For the text-containing cell, return its midpoint in (x, y) coordinate format. 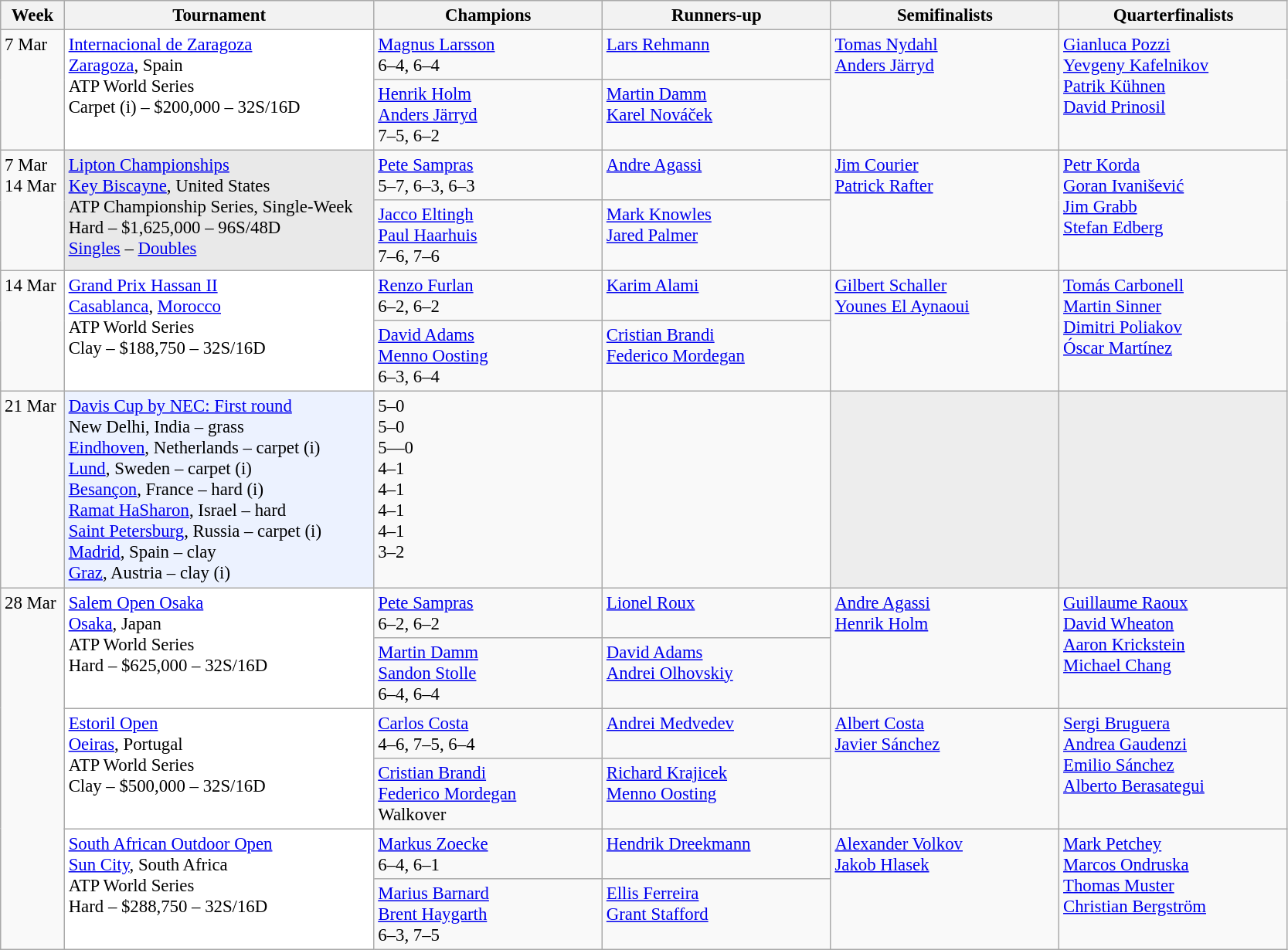
Magnus Larsson 6–4, 6–4 (488, 56)
Marius Barnard Brent Haygarth 6–3, 7–5 (488, 914)
Guillaume Raoux David Wheaton Aaron Krickstein Michael Chang (1174, 648)
28 Mar (32, 769)
Carlos Costa 4–6, 7–5, 6–4 (488, 734)
Lipton Championships Key Biscayne, United StatesATP Championship Series, Single-WeekHard – $1,625,000 – 96S/48D Singles – Doubles (219, 211)
Quarterfinalists (1174, 15)
Hendrik Dreekmann (717, 854)
Richard Krajicek Menno Oosting (717, 793)
Runners-up (717, 15)
Tournament (219, 15)
Karim Alami (717, 297)
Sergi Bruguera Andrea Gaudenzi Emilio Sánchez Alberto Berasategui (1174, 768)
Albert Costa Javier Sánchez (945, 768)
5–0 5–0 5—0 4–1 4–1 4–1 4–1 3–2 (488, 490)
Cristian Brandi Federico Mordegan Walkover (488, 793)
Andre Agassi Henrik Holm (945, 648)
21 Mar (32, 490)
Andrei Medvedev (717, 734)
Tomás Carbonell Martin Sinner Dimitri Poliakov Óscar Martínez (1174, 331)
Renzo Furlan 6–2, 6–2 (488, 297)
Gianluca Pozzi Yevgeny Kafelnikov Patrik Kühnen David Prinosil (1174, 90)
Mark Petchey Marcos Ondruska Thomas Muster Christian Bergström (1174, 889)
Pete Sampras 5–7, 6–3, 6–3 (488, 176)
Salem Open Osaka Osaka, JapanATP World SeriesHard – $625,000 – 32S/16D (219, 648)
Gilbert Schaller Younes El Aynaoui (945, 331)
Jacco Eltingh Paul Haarhuis 7–6, 7–6 (488, 236)
Champions (488, 15)
Andre Agassi (717, 176)
7 Mar (32, 90)
Estoril OpenOeiras, PortugalATP World SeriesClay – $500,000 – 32S/16D (219, 768)
Ellis Ferreira Grant Stafford (717, 914)
Martin Damm Karel Nováček (717, 115)
Henrik Holm Anders Järryd 7–5, 6–2 (488, 115)
Martin Damm Sandon Stolle 6–4, 6–4 (488, 673)
14 Mar (32, 331)
Lars Rehmann (717, 56)
Tomas Nydahl Anders Järryd (945, 90)
Week (32, 15)
Semifinalists (945, 15)
Grand Prix Hassan II Casablanca, MoroccoATP World SeriesClay – $188,750 – 32S/16D (219, 331)
Mark Knowles Jared Palmer (717, 236)
Lionel Roux (717, 613)
Petr Korda Goran Ivanišević Jim Grabb Stefan Edberg (1174, 211)
David Adams Andrei Olhovskiy (717, 673)
Alexander Volkov Jakob Hlasek (945, 889)
Pete Sampras 6–2, 6–2 (488, 613)
Cristian Brandi Federico Mordegan (717, 357)
Jim Courier Patrick Rafter (945, 211)
South African Outdoor Open Sun City, South AfricaATP World SeriesHard – $288,750 – 32S/16D (219, 889)
7 Mar14 Mar (32, 211)
Internacional de Zaragoza Zaragoza, SpainATP World SeriesCarpet (i) – $200,000 – 32S/16D (219, 90)
Markus Zoecke 6–4, 6–1 (488, 854)
David Adams Menno Oosting 6–3, 6–4 (488, 357)
